Return (x, y) of the center of cell containing provided text 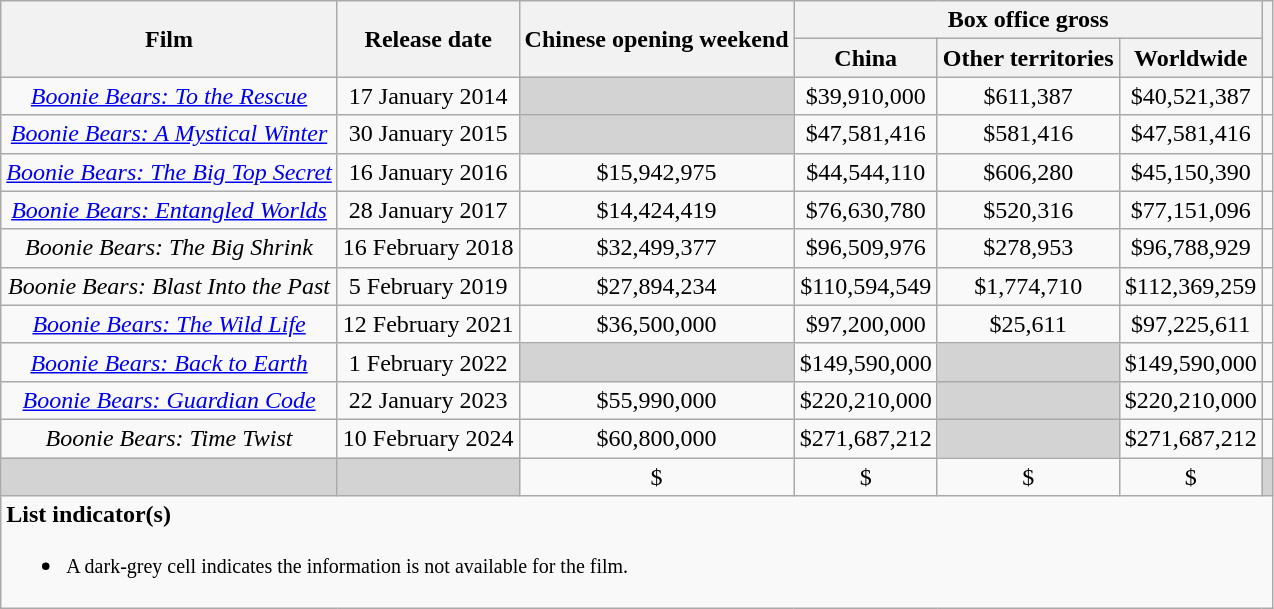
Boonie Bears: To the Rescue (170, 96)
$606,280 (1028, 172)
$97,200,000 (866, 324)
5 February 2019 (428, 286)
$39,910,000 (866, 96)
Boonie Bears: Blast Into the Past (170, 286)
$581,416 (1028, 134)
Film (170, 39)
Boonie Bears: Time Twist (170, 438)
$15,942,975 (656, 172)
China (866, 58)
12 February 2021 (428, 324)
$60,800,000 (656, 438)
$44,544,110 (866, 172)
$76,630,780 (866, 210)
28 January 2017 (428, 210)
Worldwide (1190, 58)
10 February 2024 (428, 438)
Release date (428, 39)
1 February 2022 (428, 362)
$27,894,234 (656, 286)
Boonie Bears: Guardian Code (170, 400)
$520,316 (1028, 210)
16 January 2016 (428, 172)
Boonie Bears: The Wild Life (170, 324)
$77,151,096 (1190, 210)
$112,369,259 (1190, 286)
$97,225,611 (1190, 324)
List indicator(s)A dark-grey cell indicates the information is not available for the film. (637, 552)
$25,611 (1028, 324)
$110,594,549 (866, 286)
Boonie Bears: The Big Shrink (170, 248)
Boonie Bears: The Big Top Secret (170, 172)
22 January 2023 (428, 400)
Box office gross (1028, 20)
$55,990,000 (656, 400)
$40,521,387 (1190, 96)
$96,509,976 (866, 248)
$96,788,929 (1190, 248)
Other territories (1028, 58)
$278,953 (1028, 248)
Boonie Bears: A Mystical Winter (170, 134)
17 January 2014 (428, 96)
$14,424,419 (656, 210)
Boonie Bears: Back to Earth (170, 362)
$45,150,390 (1190, 172)
$32,499,377 (656, 248)
16 February 2018 (428, 248)
$36,500,000 (656, 324)
Boonie Bears: Entangled Worlds (170, 210)
$1,774,710 (1028, 286)
Chinese opening weekend (656, 39)
$611,387 (1028, 96)
30 January 2015 (428, 134)
